Pinpoint the cell where the given text exists, returning its [x, y] midpoint coordinate. 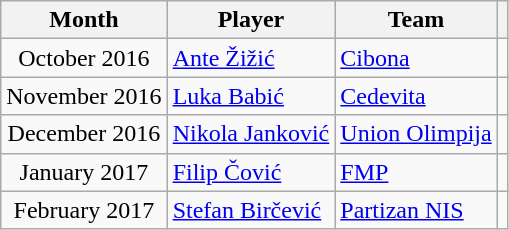
Nikola Janković [251, 134]
Filip Čović [251, 172]
Luka Babić [251, 96]
November 2016 [84, 96]
February 2017 [84, 210]
January 2017 [84, 172]
Ante Žižić [251, 58]
Month [84, 20]
Team [416, 20]
FMP [416, 172]
Player [251, 20]
October 2016 [84, 58]
Union Olimpija [416, 134]
Partizan NIS [416, 210]
December 2016 [84, 134]
Stefan Birčević [251, 210]
Cibona [416, 58]
Cedevita [416, 96]
